From the cell containing the given text, extract its center point as [X, Y] coordinate. 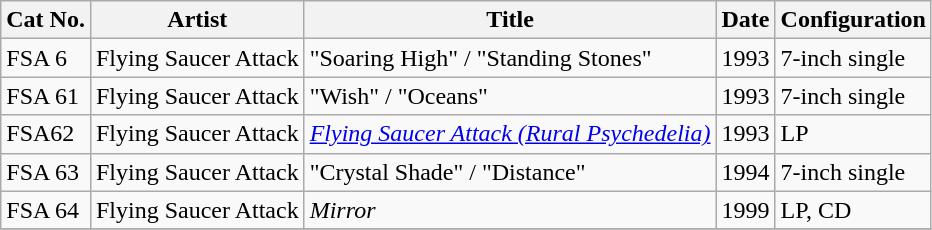
Mirror [510, 210]
"Soaring High" / "Standing Stones" [510, 58]
LP [853, 134]
FSA 64 [46, 210]
Date [746, 20]
1999 [746, 210]
FSA 61 [46, 96]
FSA62 [46, 134]
FSA 6 [46, 58]
Flying Saucer Attack (Rural Psychedelia) [510, 134]
"Crystal Shade" / "Distance" [510, 172]
LP, CD [853, 210]
Artist [197, 20]
"Wish" / "Oceans" [510, 96]
FSA 63 [46, 172]
Configuration [853, 20]
Cat No. [46, 20]
Title [510, 20]
1994 [746, 172]
